Pinpoint the cell where the given text exists, returning its (X, Y) midpoint coordinate. 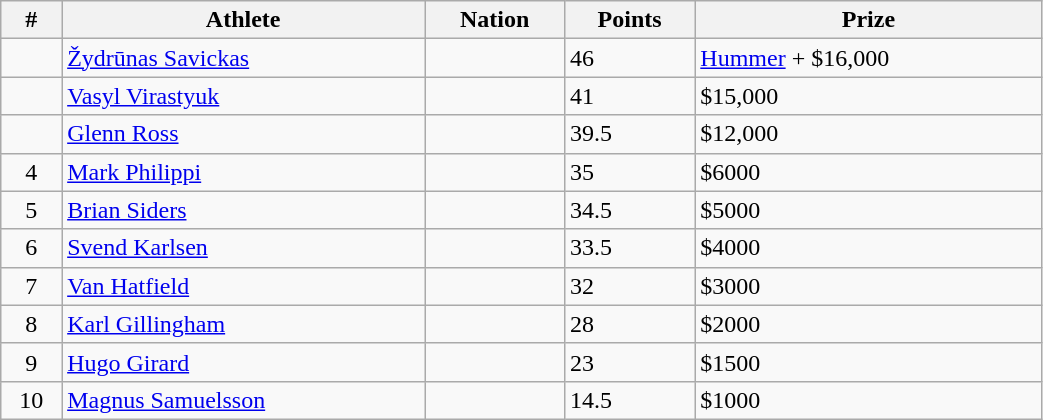
39.5 (629, 134)
Van Hatfield (244, 286)
Prize (868, 20)
46 (629, 58)
$6000 (868, 172)
Karl Gillingham (244, 324)
9 (32, 362)
Nation (495, 20)
Points (629, 20)
Magnus Samuelsson (244, 400)
6 (32, 248)
Mark Philippi (244, 172)
$1500 (868, 362)
28 (629, 324)
23 (629, 362)
Žydrūnas Savickas (244, 58)
$1000 (868, 400)
41 (629, 96)
$12,000 (868, 134)
5 (32, 210)
Athlete (244, 20)
Hummer + $16,000 (868, 58)
$5000 (868, 210)
35 (629, 172)
Hugo Girard (244, 362)
10 (32, 400)
7 (32, 286)
$4000 (868, 248)
$3000 (868, 286)
Svend Karlsen (244, 248)
4 (32, 172)
14.5 (629, 400)
34.5 (629, 210)
Vasyl Virastyuk (244, 96)
Glenn Ross (244, 134)
32 (629, 286)
Brian Siders (244, 210)
# (32, 20)
8 (32, 324)
$15,000 (868, 96)
33.5 (629, 248)
$2000 (868, 324)
